Identify which cell holds the provided text, then report its (x, y) central coordinate. 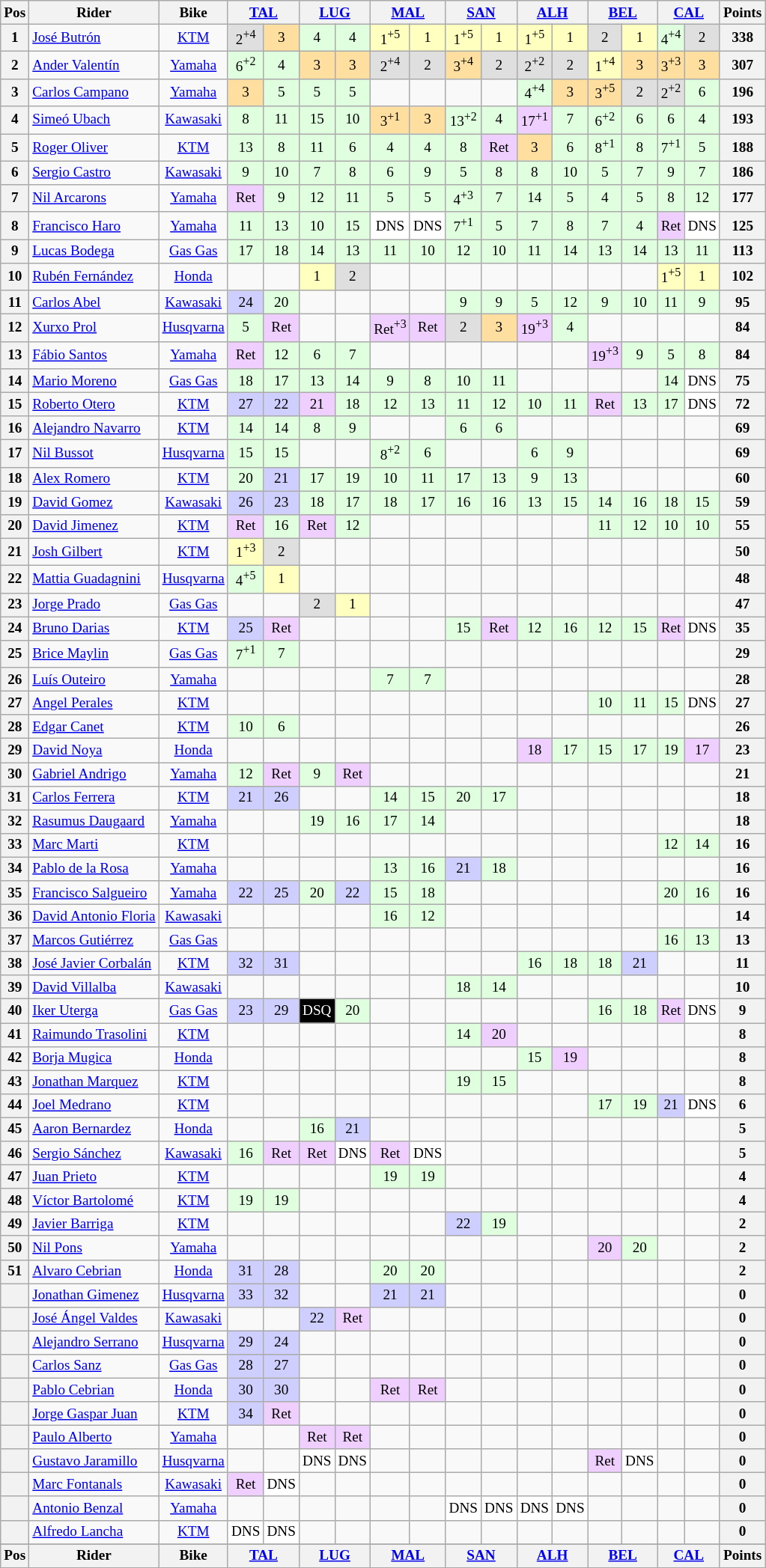
Borja Mugica (94, 1058)
188 (742, 147)
196 (742, 93)
307 (742, 66)
Jonathan Gimenez (94, 1295)
49 (15, 1224)
Gustavo Jaramillo (94, 1461)
3+4 (463, 66)
Alfredo Lancha (94, 1532)
46 (15, 1153)
3+1 (391, 120)
38 (15, 963)
102 (742, 277)
Bruno Darias (94, 629)
8+2 (391, 454)
45 (15, 1129)
51 (15, 1272)
José Javier Corbalán (94, 963)
Sergio Castro (94, 173)
Carlos Campano (94, 93)
60 (742, 479)
Jorge Prado (94, 605)
Raimundo Trasolini (94, 1034)
59 (742, 503)
4+3 (463, 199)
Mario Moreno (94, 380)
Marc Fontanals (94, 1485)
Francisco Salgueiro (94, 893)
17+1 (535, 120)
Paulo Alberto (94, 1437)
Carlos Sanz (94, 1366)
72 (742, 404)
Alex Romero (94, 479)
José Butrón (94, 37)
Luís Outeiro (94, 680)
Josh Gilbert (94, 552)
José Ángel Valdes (94, 1319)
Carlos Abel (94, 302)
43 (15, 1082)
42 (15, 1058)
Fábio Santos (94, 355)
95 (742, 302)
Pablo Cebrian (94, 1390)
Nil Arcarons (94, 199)
113 (742, 251)
Xurxo Prol (94, 328)
55 (742, 526)
177 (742, 199)
Jorge Gaspar Juan (94, 1414)
1+4 (605, 66)
David Gomez (94, 503)
Alejandro Navarro (94, 428)
3+5 (605, 93)
Roberto Otero (94, 404)
41 (15, 1034)
Marcos Gutiérrez (94, 940)
Jonathan Marquez (94, 1082)
Simeó Ubach (94, 120)
75 (742, 380)
Javier Barriga (94, 1224)
37 (15, 940)
Aaron Bernardez (94, 1129)
13+2 (463, 120)
44 (15, 1105)
Ret+3 (391, 328)
3+3 (671, 66)
Nil Bussot (94, 454)
Edgar Canet (94, 727)
36 (15, 916)
39 (15, 987)
David Noya (94, 751)
125 (742, 226)
Carlos Ferrera (94, 798)
Francisco Haro (94, 226)
Pablo de la Rosa (94, 869)
Rasumus Daugaard (94, 822)
Lucas Bodega (94, 251)
193 (742, 120)
Alejandro Serrano (94, 1343)
Angel Perales (94, 703)
338 (742, 37)
Ander Valentín (94, 66)
Mattia Guadagnini (94, 579)
Brice Maylin (94, 654)
Alvaro Cebrian (94, 1272)
8+1 (605, 147)
David Jimenez (94, 526)
Roger Oliver (94, 147)
Sergio Sánchez (94, 1153)
4+5 (246, 579)
David Villalba (94, 987)
David Antonio Floria (94, 916)
Víctor Bartolomé (94, 1201)
Joel Medrano (94, 1105)
40 (15, 1011)
DSQ (317, 1011)
Juan Prieto (94, 1177)
Antonio Benzal (94, 1508)
Iker Uterga (94, 1011)
Marc Marti (94, 845)
1+3 (246, 552)
Rubén Fernández (94, 277)
186 (742, 173)
Nil Pons (94, 1248)
Gabriel Andrigo (94, 774)
